Extract the [X, Y] coordinate from the center of the cell holding the provided text.  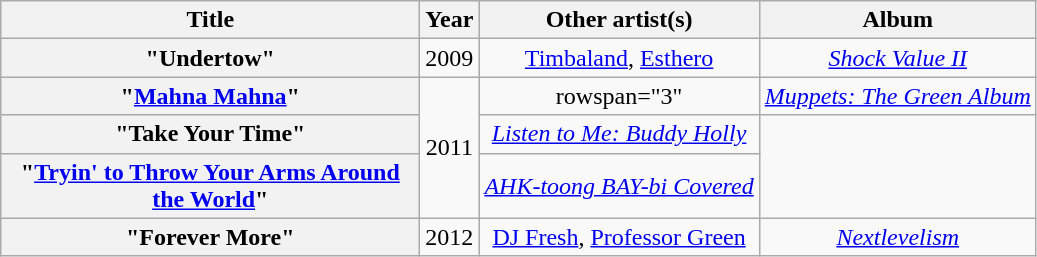
rowspan="3" [619, 96]
AHK-toong BAY-bi Covered [619, 186]
Nextlevelism [898, 237]
"Forever More" [210, 237]
2009 [450, 58]
"Take Your Time" [210, 134]
Timbaland, Esthero [619, 58]
Shock Value II [898, 58]
"Undertow" [210, 58]
DJ Fresh, Professor Green [619, 237]
Title [210, 20]
Muppets: The Green Album [898, 96]
2012 [450, 237]
"Tryin' to Throw Your Arms Around the World" [210, 186]
2011 [450, 148]
Album [898, 20]
Listen to Me: Buddy Holly [619, 134]
Year [450, 20]
Other artist(s) [619, 20]
"Mahna Mahna" [210, 96]
